Return (X, Y) of the center of cell containing provided text 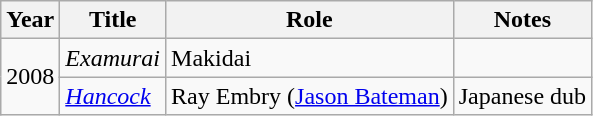
Japanese dub (522, 96)
Title (113, 20)
2008 (30, 77)
Hancock (113, 96)
Makidai (310, 58)
Ray Embry (Jason Bateman) (310, 96)
Year (30, 20)
Role (310, 20)
Examurai (113, 58)
Notes (522, 20)
